Identify which cell holds the provided text, then report its (x, y) central coordinate. 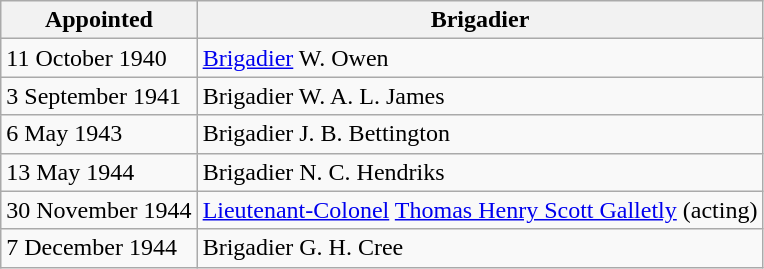
7 December 1944 (99, 248)
11 October 1940 (99, 58)
Appointed (99, 20)
Brigadier N. C. Hendriks (480, 172)
Brigadier (480, 20)
6 May 1943 (99, 134)
Lieutenant-Colonel Thomas Henry Scott Galletly (acting) (480, 210)
3 September 1941 (99, 96)
13 May 1944 (99, 172)
30 November 1944 (99, 210)
Brigadier W. A. L. James (480, 96)
Brigadier W. Owen (480, 58)
Brigadier G. H. Cree (480, 248)
Brigadier J. B. Bettington (480, 134)
